Pinpoint the cell where the given text exists, returning its (x, y) midpoint coordinate. 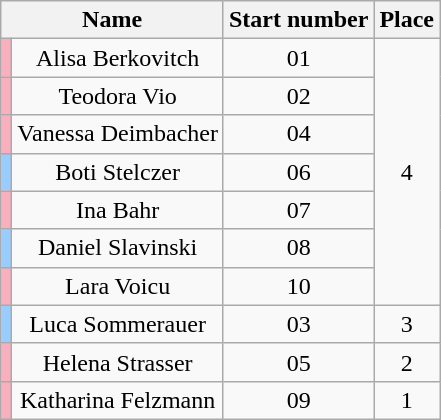
Alisa Berkovitch (118, 58)
Katharina Felzmann (118, 400)
08 (298, 248)
Name (112, 20)
Luca Sommerauer (118, 324)
Vanessa Deimbacher (118, 134)
Daniel Slavinski (118, 248)
09 (298, 400)
Helena Strasser (118, 362)
Teodora Vio (118, 96)
4 (407, 172)
07 (298, 210)
10 (298, 286)
2 (407, 362)
05 (298, 362)
Place (407, 20)
Lara Voicu (118, 286)
Ina Bahr (118, 210)
1 (407, 400)
03 (298, 324)
3 (407, 324)
06 (298, 172)
Boti Stelczer (118, 172)
02 (298, 96)
01 (298, 58)
04 (298, 134)
Start number (298, 20)
